From the cell containing the given text, extract its center point as (x, y) coordinate. 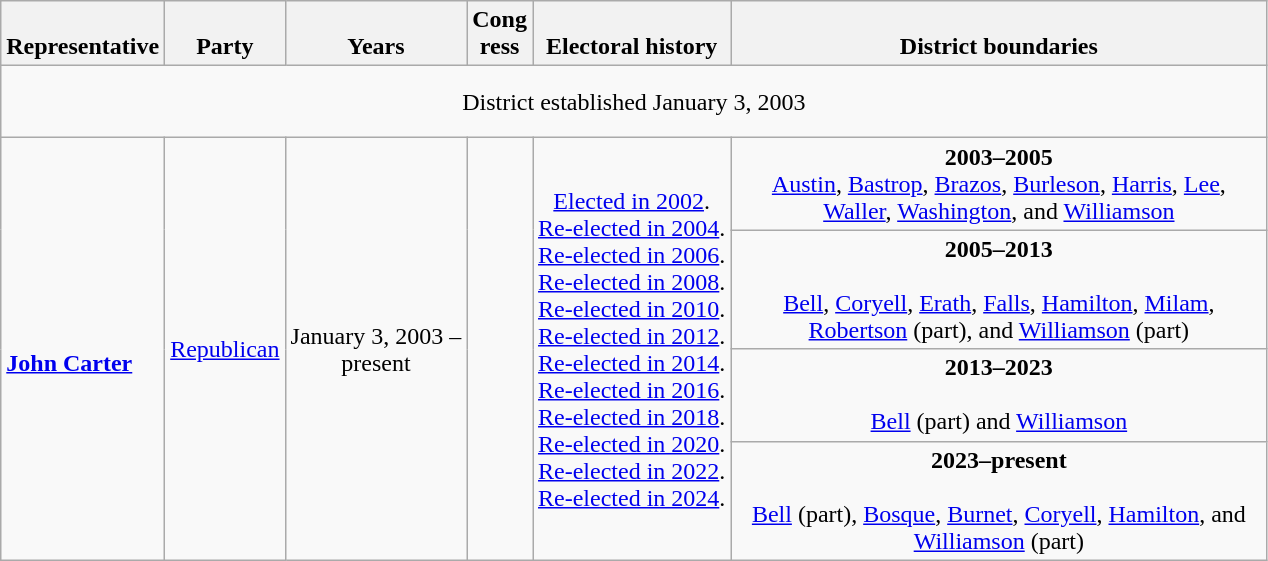
Representative (83, 34)
District boundaries (999, 34)
2005–2013Bell, Coryell, Erath, Falls, Hamilton, Milam, Robertson (part), and Williamson (part) (999, 290)
2013–2023Bell (part) and Williamson (999, 395)
Years (376, 34)
District established January 3, 2003 (634, 102)
Republican (225, 349)
John Carter (83, 349)
January 3, 2003 –present (376, 349)
2023–presentBell (part), Bosque, Burnet, Coryell, Hamilton, and Williamson (part) (999, 500)
Congress (500, 34)
Electoral history (631, 34)
2003–2005Austin, Bastrop, Brazos, Burleson, Harris, Lee, Waller, Washington, and Williamson (999, 184)
Party (225, 34)
